Identify which cell holds the provided text, then report its (x, y) central coordinate. 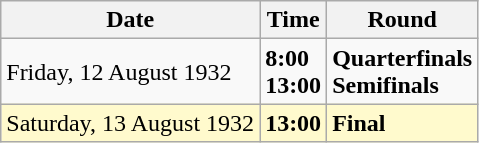
QuarterfinalsSemifinals (402, 72)
Saturday, 13 August 1932 (130, 123)
8:0013:00 (294, 72)
Friday, 12 August 1932 (130, 72)
Time (294, 20)
Final (402, 123)
Date (130, 20)
Round (402, 20)
13:00 (294, 123)
